Capture the cell that displays the provided text and extract its [X, Y] central coordinate. 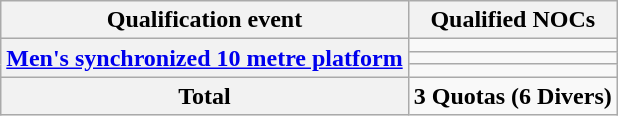
Total [204, 96]
Men's synchronized 10 metre platform [204, 58]
3 Quotas (6 Divers) [512, 96]
Qualification event [204, 20]
Qualified NOCs [512, 20]
